Output the [x, y] coordinate of the center of the cell containing the given text.  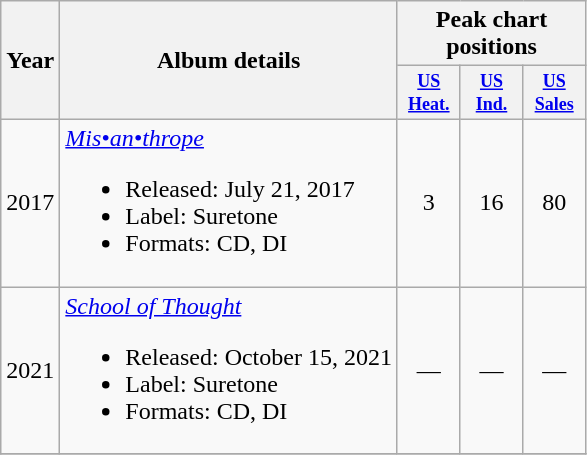
80 [554, 202]
USHeat. [428, 93]
Peak chart positions [491, 34]
Year [30, 60]
16 [492, 202]
Mis•an•thropeReleased: July 21, 2017Label: SuretoneFormats: CD, DI [229, 202]
USInd. [492, 93]
3 [428, 202]
USSales [554, 93]
Album details [229, 60]
2021 [30, 370]
School of ThoughtReleased: October 15, 2021Label: SuretoneFormats: CD, DI [229, 370]
2017 [30, 202]
